Extract the (x, y) coordinate from the center of the cell holding the provided text.  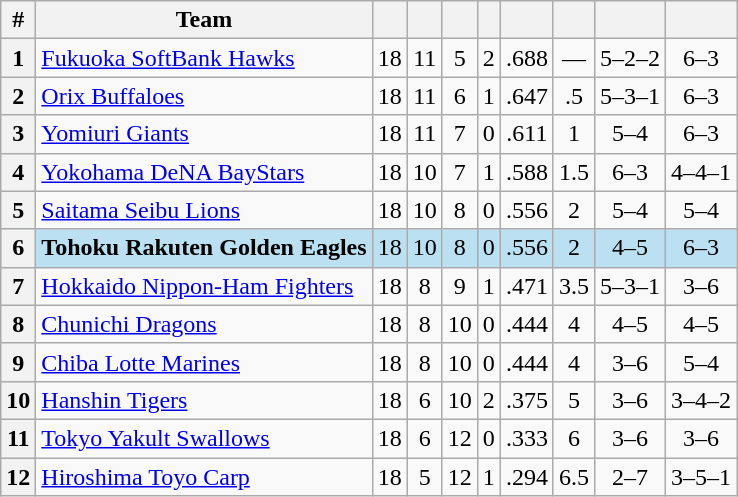
.611 (526, 134)
.688 (526, 58)
.294 (526, 477)
# (18, 20)
3–4–2 (702, 400)
Yomiuri Giants (204, 134)
.588 (526, 172)
Tohoku Rakuten Golden Eagles (204, 248)
Fukuoka SoftBank Hawks (204, 58)
Tokyo Yakult Swallows (204, 438)
Team (204, 20)
Chiba Lotte Marines (204, 362)
2–7 (630, 477)
Hokkaido Nippon-Ham Fighters (204, 286)
3–5–1 (702, 477)
Orix Buffaloes (204, 96)
.5 (574, 96)
4–4–1 (702, 172)
Chunichi Dragons (204, 324)
.333 (526, 438)
.375 (526, 400)
1.5 (574, 172)
5–2–2 (630, 58)
3.5 (574, 286)
Saitama Seibu Lions (204, 210)
.647 (526, 96)
Yokohama DeNA BayStars (204, 172)
Hanshin Tigers (204, 400)
.471 (526, 286)
Hiroshima Toyo Carp (204, 477)
— (574, 58)
3 (18, 134)
6.5 (574, 477)
